Scan for the cell matching the given text and deliver its (x, y) coordinate at center. 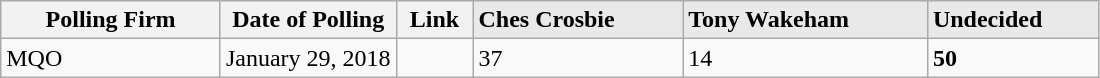
January 29, 2018 (308, 58)
37 (578, 58)
14 (806, 58)
Polling Firm (111, 20)
Ches Crosbie (578, 20)
Date of Polling (308, 20)
Undecided (1013, 20)
Tony Wakeham (806, 20)
50 (1013, 58)
Link (434, 20)
MQO (111, 58)
